Find where the given text appears and provide that cell's center as (x, y) coordinate. 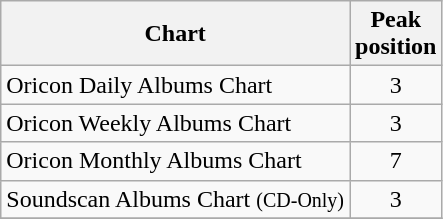
Oricon Monthly Albums Chart (176, 161)
Oricon Weekly Albums Chart (176, 123)
Peak position (396, 34)
Soundscan Albums Chart (CD-Only) (176, 199)
Chart (176, 34)
Oricon Daily Albums Chart (176, 85)
7 (396, 161)
